Output the (X, Y) coordinate of the center of the cell containing the given text.  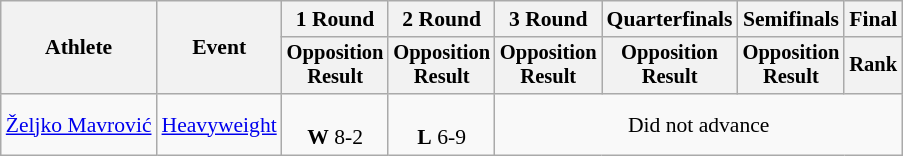
Did not advance (698, 124)
Event (220, 48)
Heavyweight (220, 124)
Quarterfinals (670, 19)
3 Round (548, 19)
Željko Mavrović (79, 124)
Semifinals (792, 19)
Final (873, 19)
Athlete (79, 48)
Rank (873, 66)
2 Round (442, 19)
W 8-2 (336, 124)
1 Round (336, 19)
L 6-9 (442, 124)
